Return the (x, y) coordinate for the center point of the cell that contains the specified text.  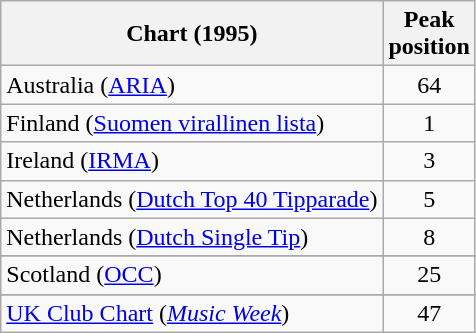
Finland (Suomen virallinen lista) (192, 123)
3 (429, 161)
Netherlands (Dutch Top 40 Tipparade) (192, 199)
Chart (1995) (192, 34)
Australia (ARIA) (192, 85)
Scotland (OCC) (192, 275)
47 (429, 313)
UK Club Chart (Music Week) (192, 313)
Ireland (IRMA) (192, 161)
Netherlands (Dutch Single Tip) (192, 237)
1 (429, 123)
8 (429, 237)
5 (429, 199)
64 (429, 85)
Peakposition (429, 34)
25 (429, 275)
